Search for the cell housing the specified text and yield its [x, y] center coordinate. 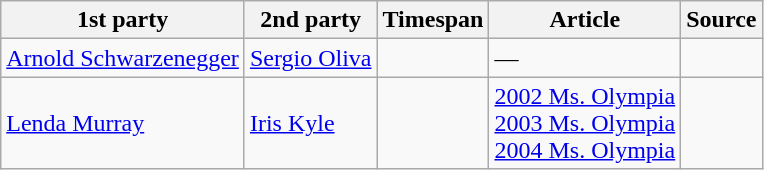
1st party [123, 20]
— [585, 58]
Arnold Schwarzenegger [123, 58]
2002 Ms. Olympia2003 Ms. Olympia2004 Ms. Olympia [585, 123]
Article [585, 20]
Source [722, 20]
Timespan [433, 20]
2nd party [310, 20]
Lenda Murray [123, 123]
Iris Kyle [310, 123]
Sergio Oliva [310, 58]
